Search for the cell housing the specified text and yield its (X, Y) center coordinate. 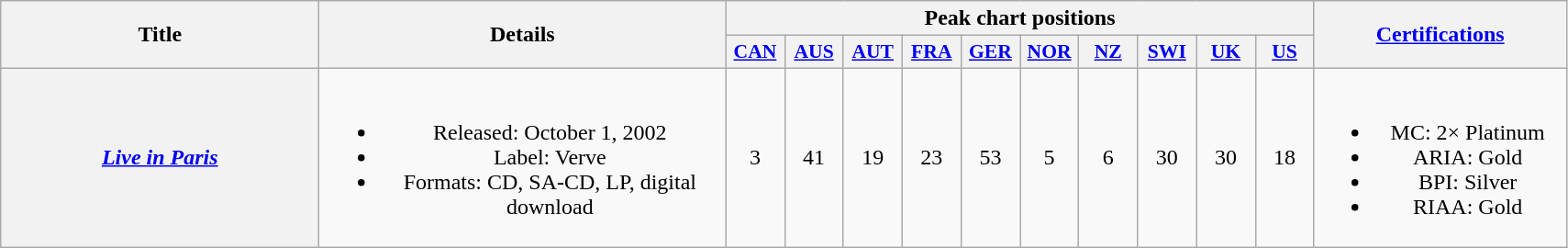
Peak chart positions (1020, 18)
Title (160, 35)
SWI (1167, 52)
3 (755, 157)
US (1284, 52)
Live in Paris (160, 157)
23 (931, 157)
53 (990, 157)
NZ (1108, 52)
UK (1226, 52)
Details (523, 35)
NOR (1050, 52)
41 (814, 157)
Released: October 1, 2002Label: VerveFormats: CD, SA-CD, LP, digital download (523, 157)
GER (990, 52)
AUT (873, 52)
5 (1050, 157)
AUS (814, 52)
FRA (931, 52)
19 (873, 157)
MC: 2× PlatinumARIA: GoldBPI: SilverRIAA: Gold (1440, 157)
18 (1284, 157)
Certifications (1440, 35)
6 (1108, 157)
CAN (755, 52)
